From the cell containing the given text, extract its center point as [X, Y] coordinate. 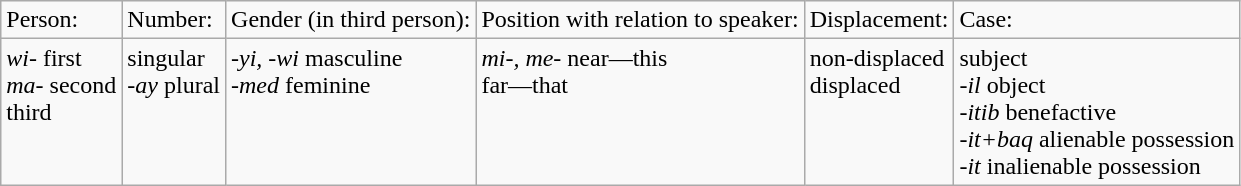
singular-ay plural [174, 112]
mi-, me- near—thisfar—that [640, 112]
-yi, -wi masculine-med feminine [351, 112]
Case: [1097, 20]
Gender (in third person): [351, 20]
Position with relation to speaker: [640, 20]
Person: [62, 20]
Number: [174, 20]
wi- firstma- secondthird [62, 112]
subject-il object-itib benefactive-it+baq alienable possession-it inalienable possession [1097, 112]
non-displaceddisplaced [879, 112]
Displacement: [879, 20]
